Search for the cell housing the specified text and yield its [X, Y] center coordinate. 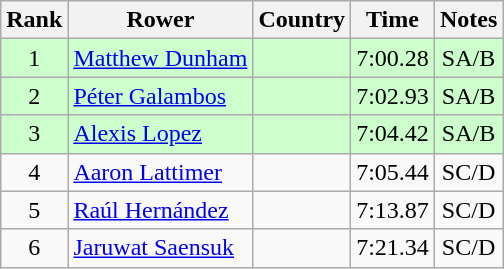
Péter Galambos [160, 96]
Country [302, 20]
Raúl Hernández [160, 210]
7:21.34 [393, 248]
Rower [160, 20]
Alexis Lopez [160, 134]
2 [34, 96]
7:13.87 [393, 210]
4 [34, 172]
Aaron Lattimer [160, 172]
6 [34, 248]
5 [34, 210]
7:00.28 [393, 58]
Matthew Dunham [160, 58]
Jaruwat Saensuk [160, 248]
Rank [34, 20]
3 [34, 134]
7:04.42 [393, 134]
Time [393, 20]
7:02.93 [393, 96]
Notes [468, 20]
1 [34, 58]
7:05.44 [393, 172]
